Output the (x, y) coordinate of the center of the cell containing the given text.  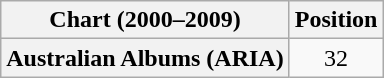
Position (336, 20)
32 (336, 58)
Chart (2000–2009) (145, 20)
Australian Albums (ARIA) (145, 58)
